Return the [x, y] coordinate for the center point of the cell that contains the specified text.  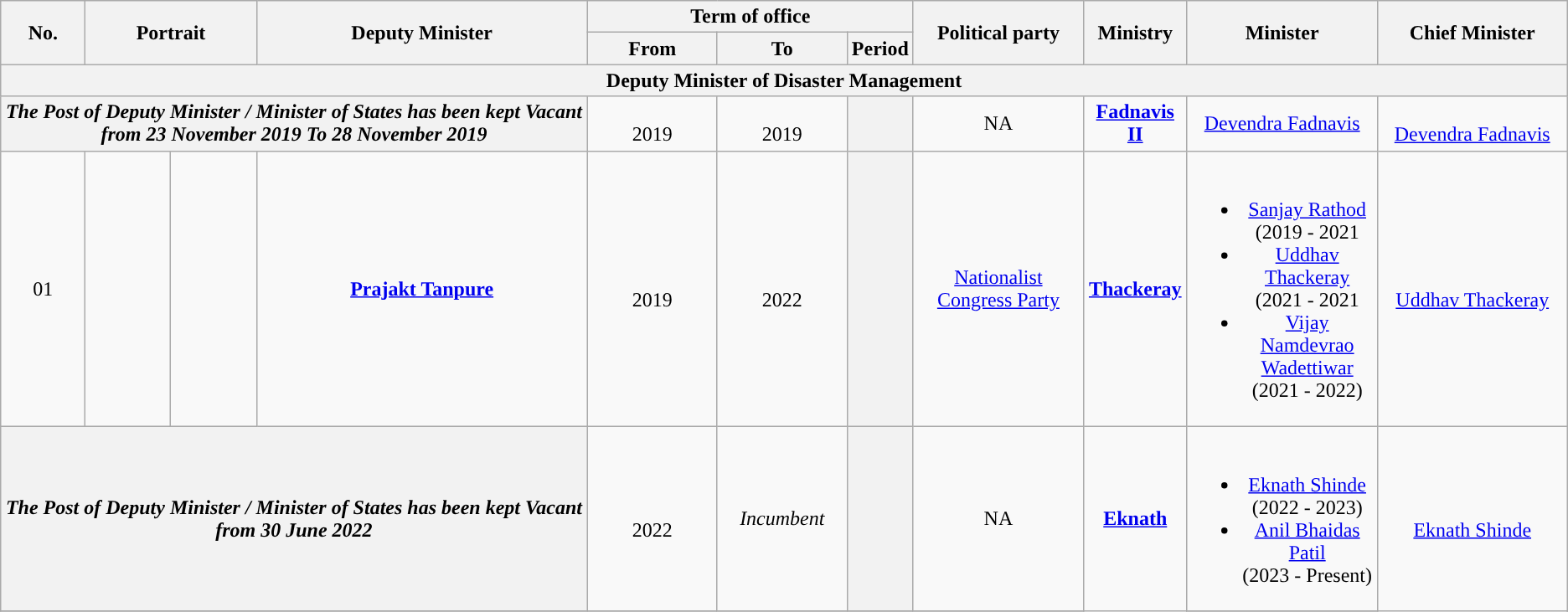
From [652, 49]
Eknath Shinde [1473, 519]
The Post of Deputy Minister / Minister of States has been kept Vacant from 30 June 2022 [294, 519]
Incumbent [782, 519]
Nationalist Congress Party [998, 288]
Minister [1282, 33]
The Post of Deputy Minister / Minister of States has been kept Vacant from 23 November 2019 To 28 November 2019 [294, 124]
Thackeray [1135, 288]
Deputy Minister of Disaster Management [784, 80]
Deputy Minister [422, 33]
01 [44, 288]
Ministry [1135, 33]
Uddhav Thackeray [1473, 288]
No. [44, 33]
Eknath [1135, 519]
Eknath Shinde(2022 - 2023)Anil Bhaidas Patil (2023 - Present) [1282, 519]
Fadnavis II [1135, 124]
Portrait [171, 33]
Sanjay Rathod (2019 - 2021Uddhav Thackeray (2021 - 2021Vijay Namdevrao Wadettiwar (2021 - 2022) [1282, 288]
Chief Minister [1473, 33]
Prajakt Tanpure [422, 288]
Political party [998, 33]
Term of office [750, 17]
To [782, 49]
Period [879, 49]
